Pinpoint the cell where the given text exists, returning its [x, y] midpoint coordinate. 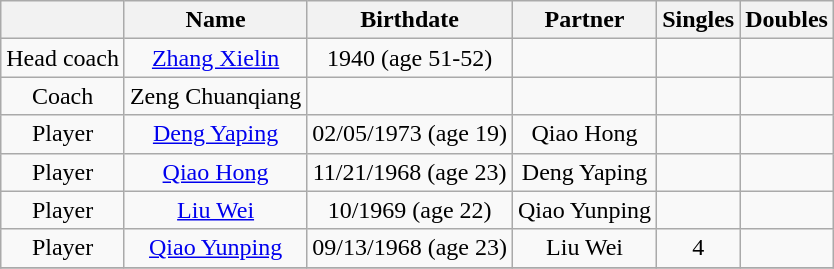
Partner [584, 20]
Zhang Xielin [215, 58]
1940 (age 51-52) [410, 58]
Head coach [63, 58]
Doubles [787, 20]
02/05/1973 (age 19) [410, 134]
10/1969 (age 22) [410, 210]
Name [215, 20]
Zeng Chuanqiang [215, 96]
11/21/1968 (age 23) [410, 172]
Birthdate [410, 20]
Coach [63, 96]
Singles [698, 20]
09/13/1968 (age 23) [410, 248]
4 [698, 248]
